Scan for the cell matching the given text and deliver its (x, y) coordinate at center. 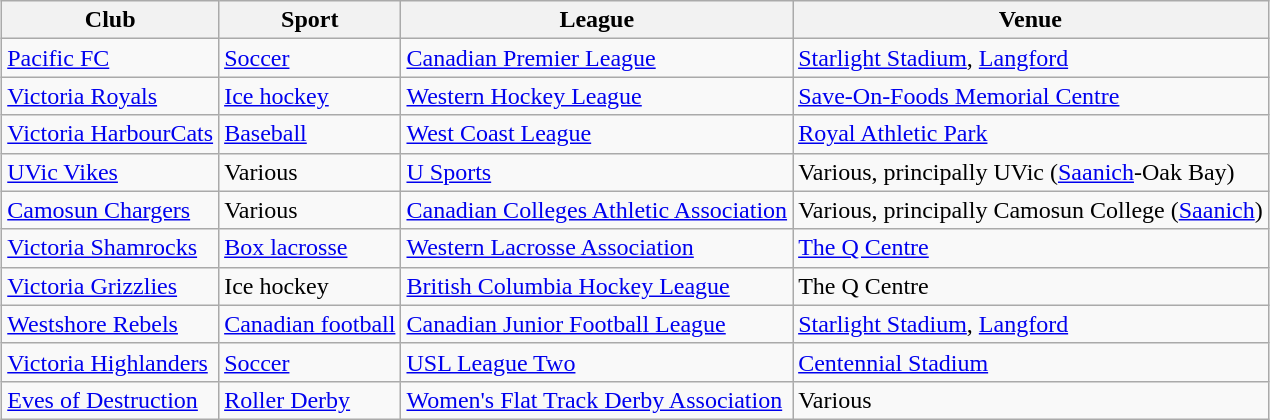
Various, principally UVic (Saanich-Oak Bay) (1031, 172)
Pacific FC (110, 58)
Canadian Junior Football League (597, 324)
Victoria Grizzlies (110, 286)
USL League Two (597, 362)
Victoria Royals (110, 96)
Women's Flat Track Derby Association (597, 400)
U Sports (597, 172)
Royal Athletic Park (1031, 134)
British Columbia Hockey League (597, 286)
Save-On-Foods Memorial Centre (1031, 96)
Box lacrosse (310, 248)
Victoria HarbourCats (110, 134)
Westshore Rebels (110, 324)
Camosun Chargers (110, 210)
Roller Derby (310, 400)
Baseball (310, 134)
Eves of Destruction (110, 400)
Canadian Colleges Athletic Association (597, 210)
Canadian football (310, 324)
Venue (1031, 20)
Western Lacrosse Association (597, 248)
Western Hockey League (597, 96)
Club (110, 20)
Victoria Highlanders (110, 362)
Various, principally Camosun College (Saanich) (1031, 210)
UVic Vikes (110, 172)
West Coast League (597, 134)
League (597, 20)
Canadian Premier League (597, 58)
Victoria Shamrocks (110, 248)
Sport (310, 20)
Centennial Stadium (1031, 362)
